Identify which cell holds the provided text, then report its (x, y) central coordinate. 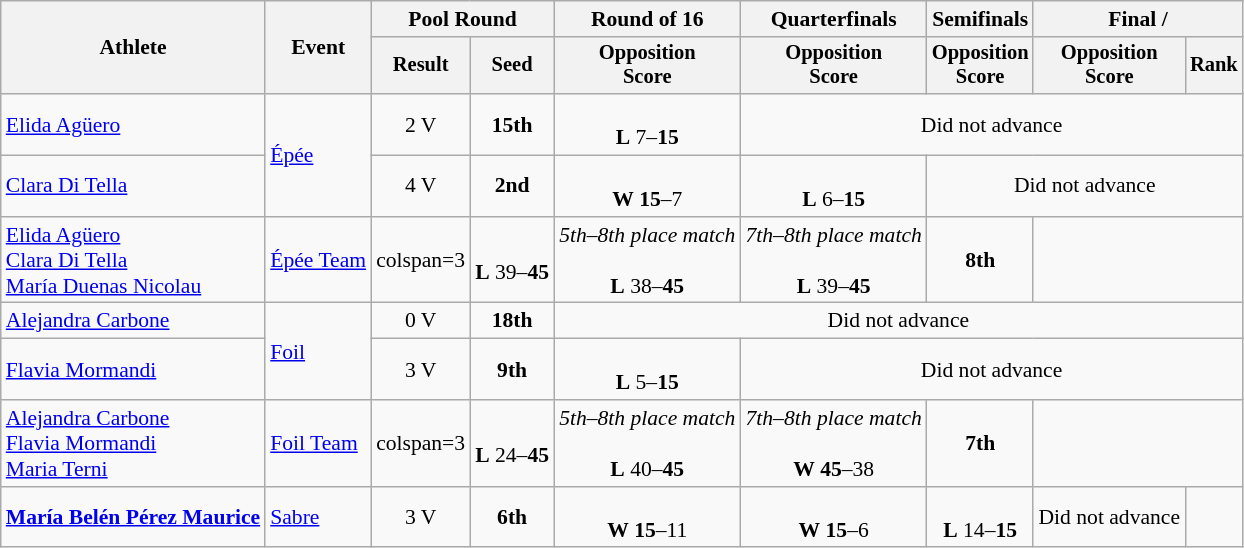
6th (512, 518)
2 V (420, 124)
Épée (318, 155)
L 7–15 (647, 124)
Sabre (318, 518)
0 V (420, 321)
W 15–7 (647, 186)
W 15–6 (833, 518)
9th (512, 370)
Round of 16 (647, 19)
L 6–15 (833, 186)
Alejandra CarboneFlavia MormandiMaria Terni (133, 444)
L 14–15 (980, 518)
L 5–15 (647, 370)
Semifinals (980, 19)
Quarterfinals (833, 19)
W 15–11 (647, 518)
Event (318, 48)
7th–8th place matchL 39–45 (833, 260)
Rank (1214, 66)
5th–8th place matchL 40–45 (647, 444)
15th (512, 124)
Foil (318, 352)
María Belén Pérez Maurice (133, 518)
18th (512, 321)
4 V (420, 186)
L 39–45 (512, 260)
7th (980, 444)
Alejandra Carbone (133, 321)
Final / (1138, 19)
Elida Agüero (133, 124)
L 24–45 (512, 444)
Flavia Mormandi (133, 370)
Épée Team (318, 260)
Athlete (133, 48)
5th–8th place matchL 38–45 (647, 260)
Result (420, 66)
7th–8th place matchW 45–38 (833, 444)
Clara Di Tella (133, 186)
Seed (512, 66)
Pool Round (462, 19)
2nd (512, 186)
Elida AgüeroClara Di TellaMaría Duenas Nicolau (133, 260)
8th (980, 260)
Foil Team (318, 444)
